Search for the cell housing the specified text and yield its (x, y) center coordinate. 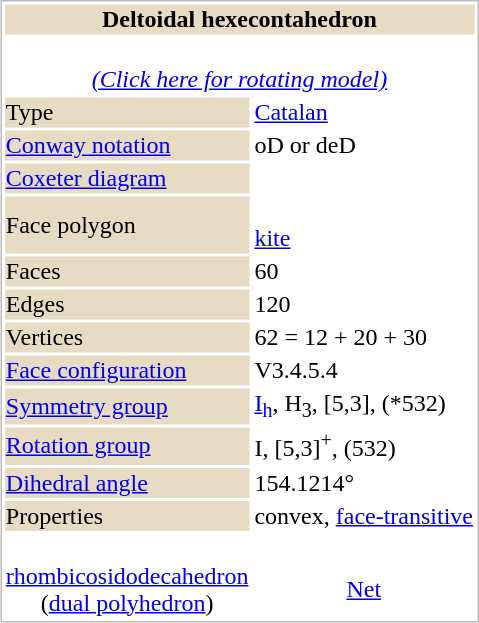
Edges (127, 305)
Faces (127, 271)
I, [5,3]+, (532) (364, 446)
Coxeter diagram (127, 179)
oD or deD (364, 145)
kite (364, 224)
Face configuration (127, 371)
62 = 12 + 20 + 30 (364, 337)
60 (364, 271)
120 (364, 305)
Properties (127, 515)
Symmetry group (127, 406)
Deltoidal hexecontahedron (239, 19)
Net (364, 575)
rhombicosidodecahedron(dual polyhedron) (127, 575)
Face polygon (127, 224)
154.1214° (364, 482)
Catalan (364, 113)
Conway notation (127, 145)
convex, face-transitive (364, 515)
Vertices (127, 337)
(Click here for rotating model) (239, 66)
Ih, H3, [5,3], (*532) (364, 406)
Rotation group (127, 446)
Type (127, 113)
V3.4.5.4 (364, 371)
Dihedral angle (127, 482)
